Return [x, y] of the center of cell containing provided text 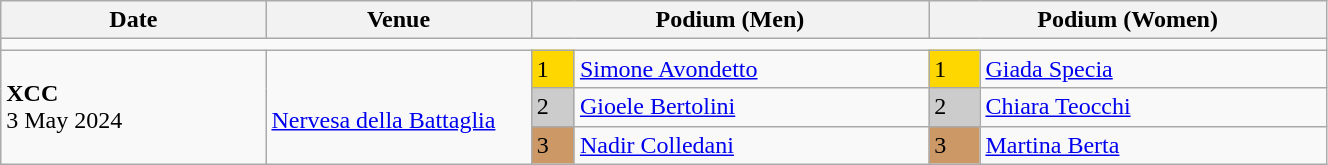
Venue [398, 20]
Simone Avondetto [751, 69]
Chiara Teocchi [1154, 107]
XCC 3 May 2024 [134, 107]
Podium (Women) [1128, 20]
Nadir Colledani [751, 145]
Gioele Bertolini [751, 107]
Martina Berta [1154, 145]
Date [134, 20]
Giada Specia [1154, 69]
Nervesa della Battaglia [398, 107]
Podium (Men) [730, 20]
